Return the [X, Y] coordinate for the center point of the cell that contains the specified text.  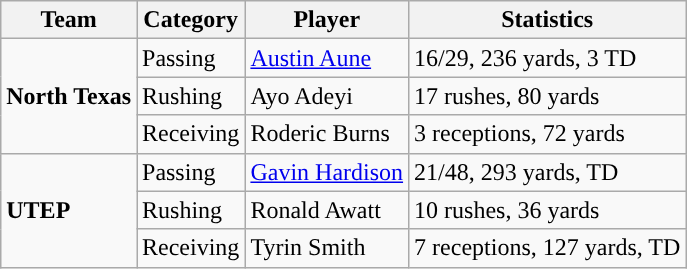
Gavin Hardison [327, 172]
Statistics [548, 20]
Roderic Burns [327, 134]
21/48, 293 yards, TD [548, 172]
UTEP [69, 210]
7 receptions, 127 yards, TD [548, 248]
Tyrin Smith [327, 248]
Player [327, 20]
Ayo Adeyi [327, 96]
17 rushes, 80 yards [548, 96]
16/29, 236 yards, 3 TD [548, 58]
10 rushes, 36 yards [548, 210]
North Texas [69, 96]
Austin Aune [327, 58]
3 receptions, 72 yards [548, 134]
Team [69, 20]
Ronald Awatt [327, 210]
Category [190, 20]
